Identify which cell holds the provided text, then report its (X, Y) central coordinate. 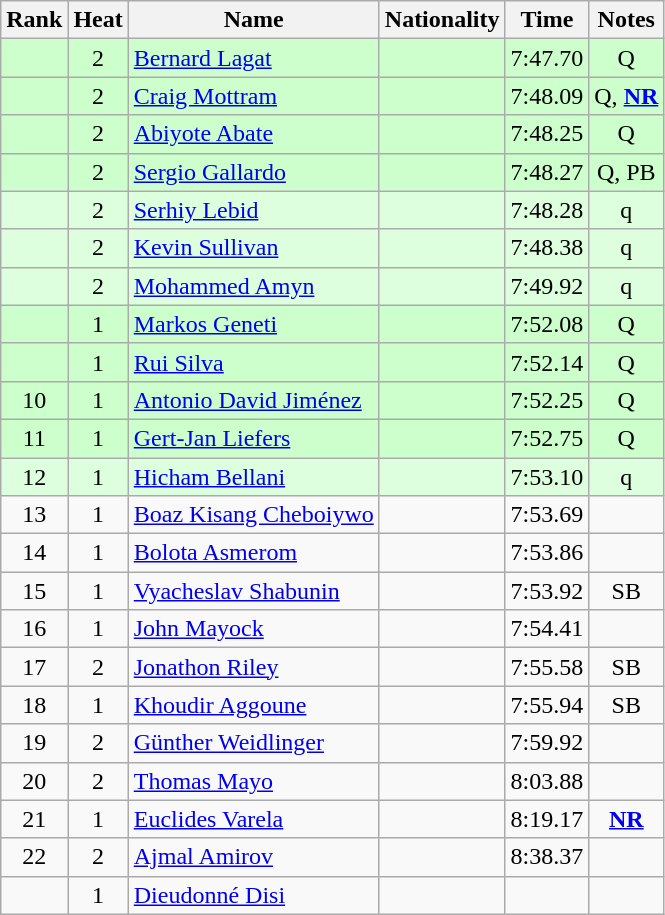
7:48.25 (547, 134)
Gert-Jan Liefers (254, 438)
17 (34, 667)
12 (34, 477)
Time (547, 20)
Craig Mottram (254, 96)
Nationality (442, 20)
John Mayock (254, 629)
7:55.94 (547, 705)
7:54.41 (547, 629)
Mohammed Amyn (254, 286)
7:53.92 (547, 591)
7:59.92 (547, 743)
NR (626, 819)
Günther Weidlinger (254, 743)
Dieudonné Disi (254, 895)
7:48.27 (547, 172)
11 (34, 438)
21 (34, 819)
Abiyote Abate (254, 134)
16 (34, 629)
Boaz Kisang Cheboiywo (254, 515)
Khoudir Aggoune (254, 705)
Heat (98, 20)
Kevin Sullivan (254, 248)
7:55.58 (547, 667)
7:47.70 (547, 58)
7:52.14 (547, 362)
7:53.69 (547, 515)
Bernard Lagat (254, 58)
Bolota Asmerom (254, 553)
7:52.25 (547, 400)
Hicham Bellani (254, 477)
8:38.37 (547, 857)
7:53.10 (547, 477)
7:52.75 (547, 438)
22 (34, 857)
7:48.28 (547, 210)
8:19.17 (547, 819)
Notes (626, 20)
14 (34, 553)
Ajmal Amirov (254, 857)
19 (34, 743)
8:03.88 (547, 781)
Sergio Gallardo (254, 172)
20 (34, 781)
Thomas Mayo (254, 781)
10 (34, 400)
7:48.09 (547, 96)
Rank (34, 20)
15 (34, 591)
7:48.38 (547, 248)
7:49.92 (547, 286)
Serhiy Lebid (254, 210)
Q, NR (626, 96)
Markos Geneti (254, 324)
7:53.86 (547, 553)
Jonathon Riley (254, 667)
Antonio David Jiménez (254, 400)
13 (34, 515)
7:52.08 (547, 324)
Name (254, 20)
Euclides Varela (254, 819)
Vyacheslav Shabunin (254, 591)
18 (34, 705)
Q, PB (626, 172)
Rui Silva (254, 362)
